Scan for the cell matching the given text and deliver its (X, Y) coordinate at center. 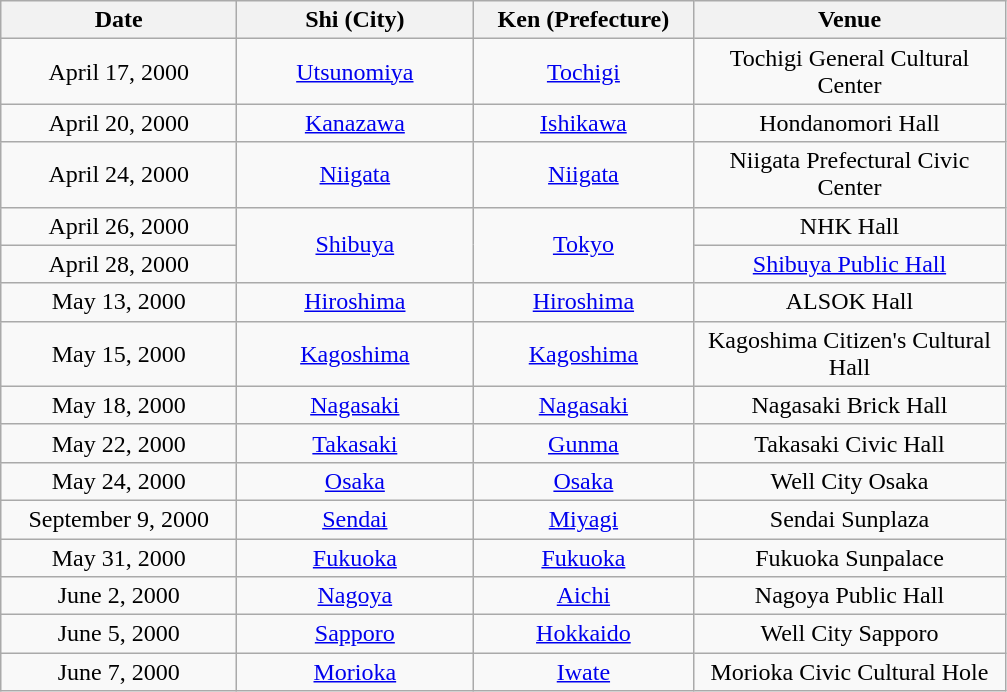
Sendai (355, 519)
Venue (850, 20)
Kagoshima Citizen's Cultural Hall (850, 354)
Tokyo (584, 245)
Utsunomiya (355, 72)
May 13, 2000 (119, 302)
April 24, 2000 (119, 174)
Well City Osaka (850, 481)
Tochigi General Cultural Center (850, 72)
April 20, 2000 (119, 123)
April 28, 2000 (119, 264)
Sendai Sunplaza (850, 519)
May 15, 2000 (119, 354)
Gunma (584, 443)
June 5, 2000 (119, 634)
May 22, 2000 (119, 443)
Nagoya Public Hall (850, 596)
Ishikawa (584, 123)
Nagasaki Brick Hall (850, 405)
Shi (City) (355, 20)
Hokkaido (584, 634)
NHK Hall (850, 226)
Well City Sapporo (850, 634)
Takasaki Civic Hall (850, 443)
Niigata Prefectural Civic Center (850, 174)
Kanazawa (355, 123)
Iwate (584, 672)
September 9, 2000 (119, 519)
Miyagi (584, 519)
Fukuoka Sunpalace (850, 557)
Sapporo (355, 634)
Morioka Civic Cultural Hole (850, 672)
Aichi (584, 596)
April 26, 2000 (119, 226)
Tochigi (584, 72)
June 7, 2000 (119, 672)
May 18, 2000 (119, 405)
Date (119, 20)
Takasaki (355, 443)
Morioka (355, 672)
Shibuya (355, 245)
ALSOK Hall (850, 302)
Shibuya Public Hall (850, 264)
Ken (Prefecture) (584, 20)
June 2, 2000 (119, 596)
May 31, 2000 (119, 557)
Nagoya (355, 596)
April 17, 2000 (119, 72)
May 24, 2000 (119, 481)
Hondanomori Hall (850, 123)
